For the text-containing cell, return its midpoint in (x, y) coordinate format. 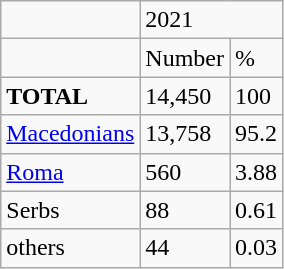
0.61 (256, 210)
44 (185, 248)
2021 (212, 20)
others (70, 248)
14,450 (185, 96)
Roma (70, 172)
560 (185, 172)
TOTAL (70, 96)
Macedonians (70, 134)
100 (256, 96)
0.03 (256, 248)
13,758 (185, 134)
Number (185, 58)
Serbs (70, 210)
% (256, 58)
3.88 (256, 172)
95.2 (256, 134)
88 (185, 210)
